Pinpoint the cell where the given text exists, returning its [x, y] midpoint coordinate. 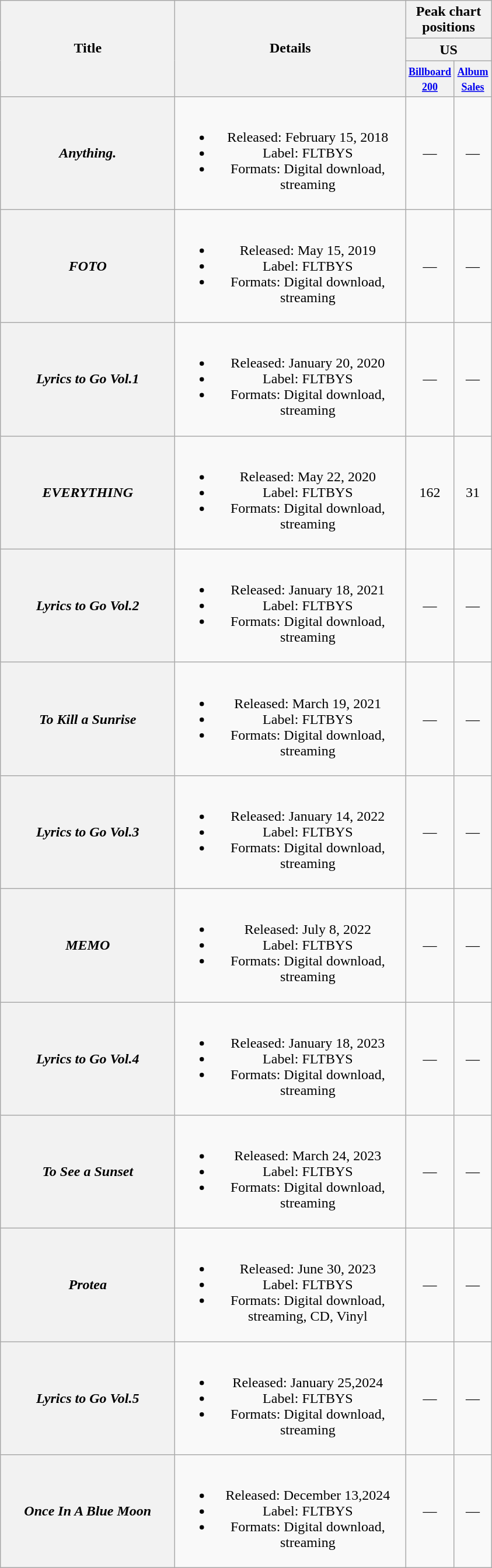
Released: February 15, 2018Label: FLTBYSFormats: Digital download, streaming [291, 153]
Released: January 18, 2021Label: FLTBYSFormats: Digital download, streaming [291, 605]
Released: July 8, 2022Label: FLTBYSFormats: Digital download, streaming [291, 945]
EVERYTHING [88, 492]
Released: March 19, 2021Label: FLTBYSFormats: Digital download, streaming [291, 719]
Billboard 200 [430, 78]
To Kill a Sunrise [88, 719]
Details [291, 48]
Released: December 13,2024Label: FLTBYSFormats: Digital download, streaming [291, 1511]
Title [88, 48]
Lyrics to Go Vol.3 [88, 832]
Released: May 15, 2019Label: FLTBYSFormats: Digital download, streaming [291, 266]
Released: June 30, 2023Label: FLTBYSFormats: Digital download, streaming, CD, Vinyl [291, 1285]
Album Sales [473, 78]
Released: January 14, 2022Label: FLTBYSFormats: Digital download, streaming [291, 832]
Released: January 25,2024Label: FLTBYSFormats: Digital download, streaming [291, 1398]
Peak chart positions [448, 20]
162 [430, 492]
Released: May 22, 2020Label: FLTBYSFormats: Digital download, streaming [291, 492]
31 [473, 492]
FOTO [88, 266]
Released: March 24, 2023Label: FLTBYSFormats: Digital download, streaming [291, 1172]
To See a Sunset [88, 1172]
MEMO [88, 945]
US [448, 50]
Lyrics to Go Vol.1 [88, 379]
Released: January 18, 2023Label: FLTBYSFormats: Digital download, streaming [291, 1059]
Lyrics to Go Vol.5 [88, 1398]
Protea [88, 1285]
Lyrics to Go Vol.2 [88, 605]
Released: January 20, 2020Label: FLTBYSFormats: Digital download, streaming [291, 379]
Lyrics to Go Vol.4 [88, 1059]
Once In A Blue Moon [88, 1511]
Anything. [88, 153]
